Locate the cell with the specified text and output its [X, Y] center coordinate. 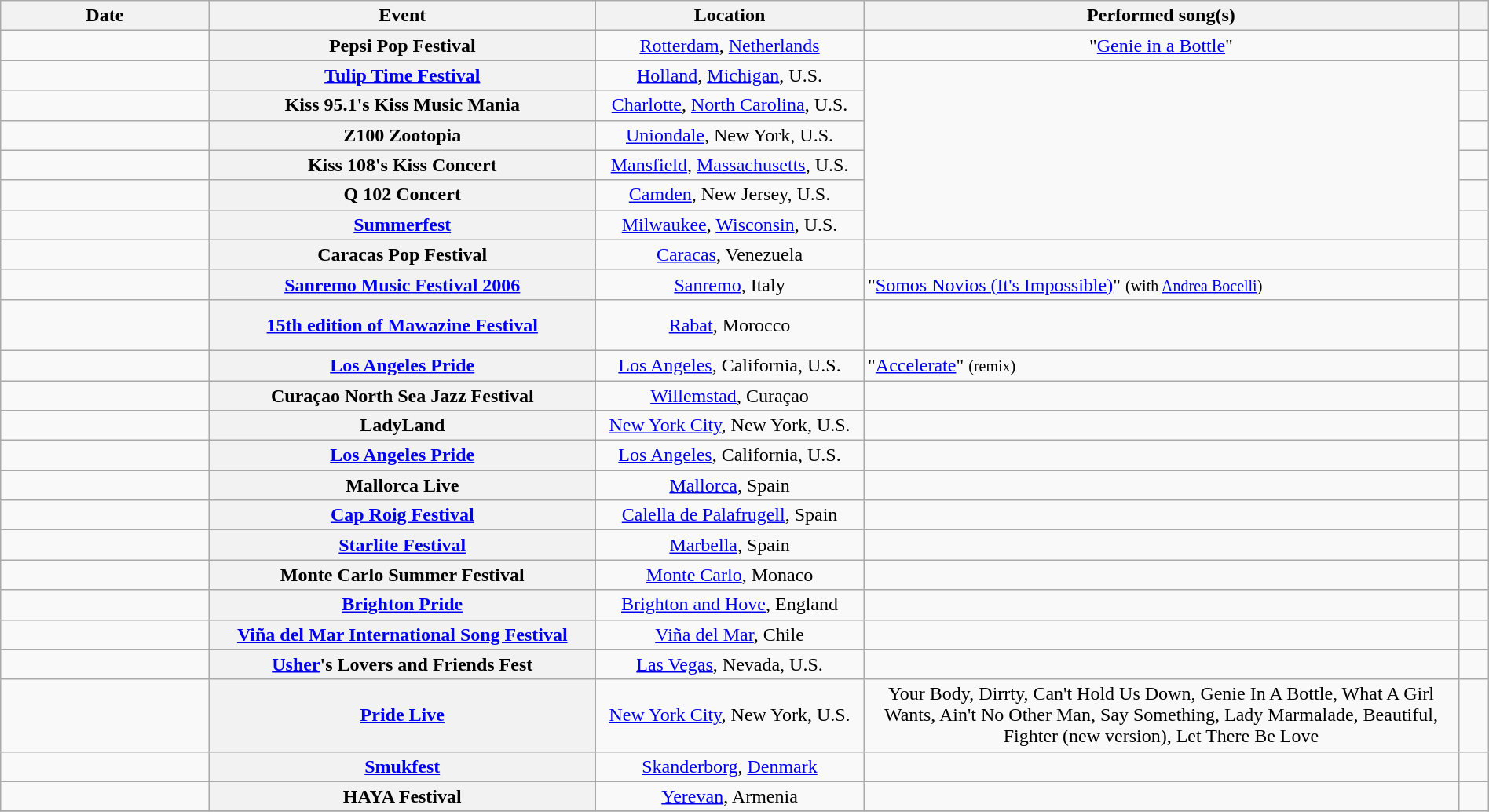
Monte Carlo, Monaco [730, 575]
Summerfest [402, 225]
Brighton and Hove, England [730, 605]
Skanderborg, Denmark [730, 766]
Calella de Palafrugell, Spain [730, 515]
Holland, Michigan, U.S. [730, 75]
"Genie in a Bottle" [1162, 46]
LadyLand [402, 426]
Mansfield, Massachusetts, U.S. [730, 165]
Uniondale, New York, U.S. [730, 135]
Viña del Mar International Song Festival [402, 635]
Charlotte, North Carolina, U.S. [730, 105]
"Somos Novios (It's Impossible)" (with Andrea Bocelli) [1162, 284]
Q 102 Concert [402, 195]
"Accelerate" (remix) [1162, 365]
Location [730, 16]
Sanremo Music Festival 2006 [402, 284]
Willemstad, Curaçao [730, 395]
Viña del Mar, Chile [730, 635]
Mallorca Live [402, 485]
Las Vegas, Nevada, U.S. [730, 664]
Pride Live [402, 715]
Starlite Festival [402, 545]
Kiss 108's Kiss Concert [402, 165]
Brighton Pride [402, 605]
Caracas, Venezuela [730, 254]
HAYA Festival [402, 796]
Curaçao North Sea Jazz Festival [402, 395]
Performed song(s) [1162, 16]
Caracas Pop Festival [402, 254]
Cap Roig Festival [402, 515]
Date [105, 16]
Z100 Zootopia [402, 135]
Rabat, Morocco [730, 325]
Monte Carlo Summer Festival [402, 575]
Smukfest [402, 766]
Kiss 95.1's Kiss Music Mania [402, 105]
15th edition of Mawazine Festival [402, 325]
Sanremo, Italy [730, 284]
Event [402, 16]
Usher's Lovers and Friends Fest [402, 664]
Milwaukee, Wisconsin, U.S. [730, 225]
Tulip Time Festival [402, 75]
Rotterdam, Netherlands [730, 46]
Marbella, Spain [730, 545]
Mallorca, Spain [730, 485]
Pepsi Pop Festival [402, 46]
Yerevan, Armenia [730, 796]
Camden, New Jersey, U.S. [730, 195]
